Detect which cell encompasses the target text, then output its (x, y) center coordinate. 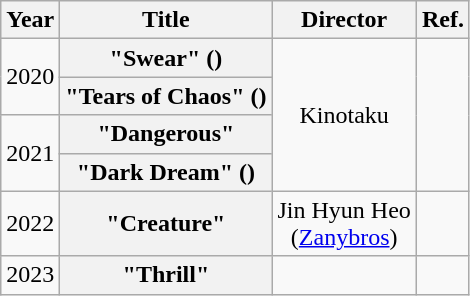
"Dangerous" (166, 134)
"Thrill" (166, 275)
Title (166, 20)
"Dark Dream" () (166, 172)
Jin Hyun Heo(Zanybros) (344, 224)
"Swear" () (166, 58)
2020 (30, 77)
Kinotaku (344, 115)
2021 (30, 153)
Director (344, 20)
"Creature" (166, 224)
2023 (30, 275)
"Tears of Chaos" () (166, 96)
Year (30, 20)
Ref. (442, 20)
2022 (30, 224)
